Pinpoint the cell where the given text exists, returning its [x, y] midpoint coordinate. 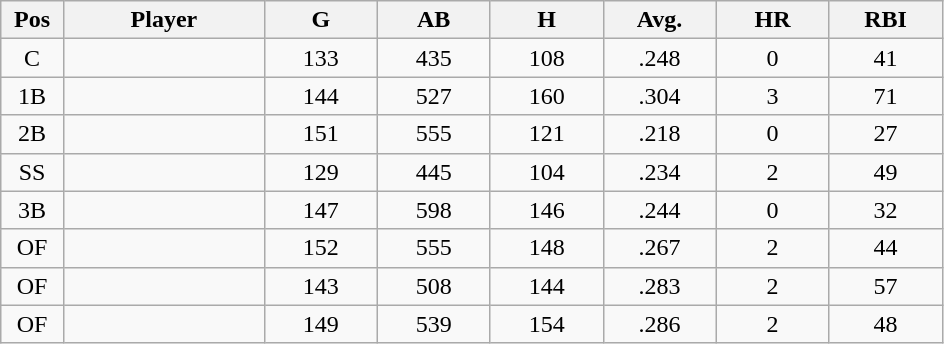
32 [886, 210]
RBI [886, 20]
71 [886, 96]
SS [32, 172]
149 [320, 324]
143 [320, 286]
.286 [660, 324]
41 [886, 58]
539 [434, 324]
Player [164, 20]
435 [434, 58]
527 [434, 96]
HR [772, 20]
121 [546, 134]
Avg. [660, 20]
G [320, 20]
151 [320, 134]
H [546, 20]
108 [546, 58]
152 [320, 248]
133 [320, 58]
3 [772, 96]
.267 [660, 248]
129 [320, 172]
AB [434, 20]
.283 [660, 286]
146 [546, 210]
2B [32, 134]
44 [886, 248]
598 [434, 210]
3B [32, 210]
48 [886, 324]
C [32, 58]
147 [320, 210]
154 [546, 324]
27 [886, 134]
.244 [660, 210]
508 [434, 286]
.218 [660, 134]
.234 [660, 172]
49 [886, 172]
160 [546, 96]
.304 [660, 96]
148 [546, 248]
Pos [32, 20]
57 [886, 286]
445 [434, 172]
1B [32, 96]
104 [546, 172]
.248 [660, 58]
